Find where the given text appears and provide that cell's center as [x, y] coordinate. 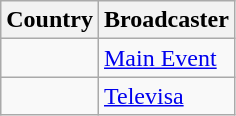
Main Event [166, 58]
Televisa [166, 96]
Broadcaster [166, 20]
Country [50, 20]
